Provide the [X, Y] coordinate of the cell's center where the given text is located.  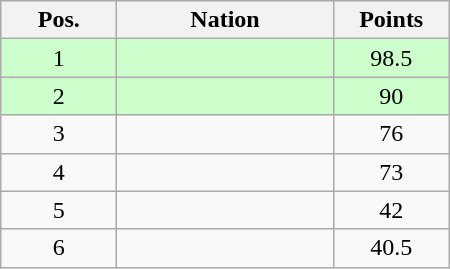
76 [391, 134]
4 [59, 172]
2 [59, 96]
73 [391, 172]
5 [59, 210]
40.5 [391, 248]
1 [59, 58]
98.5 [391, 58]
6 [59, 248]
42 [391, 210]
Pos. [59, 20]
Nation [225, 20]
3 [59, 134]
90 [391, 96]
Points [391, 20]
